Locate the cell with the specified text and output its [x, y] center coordinate. 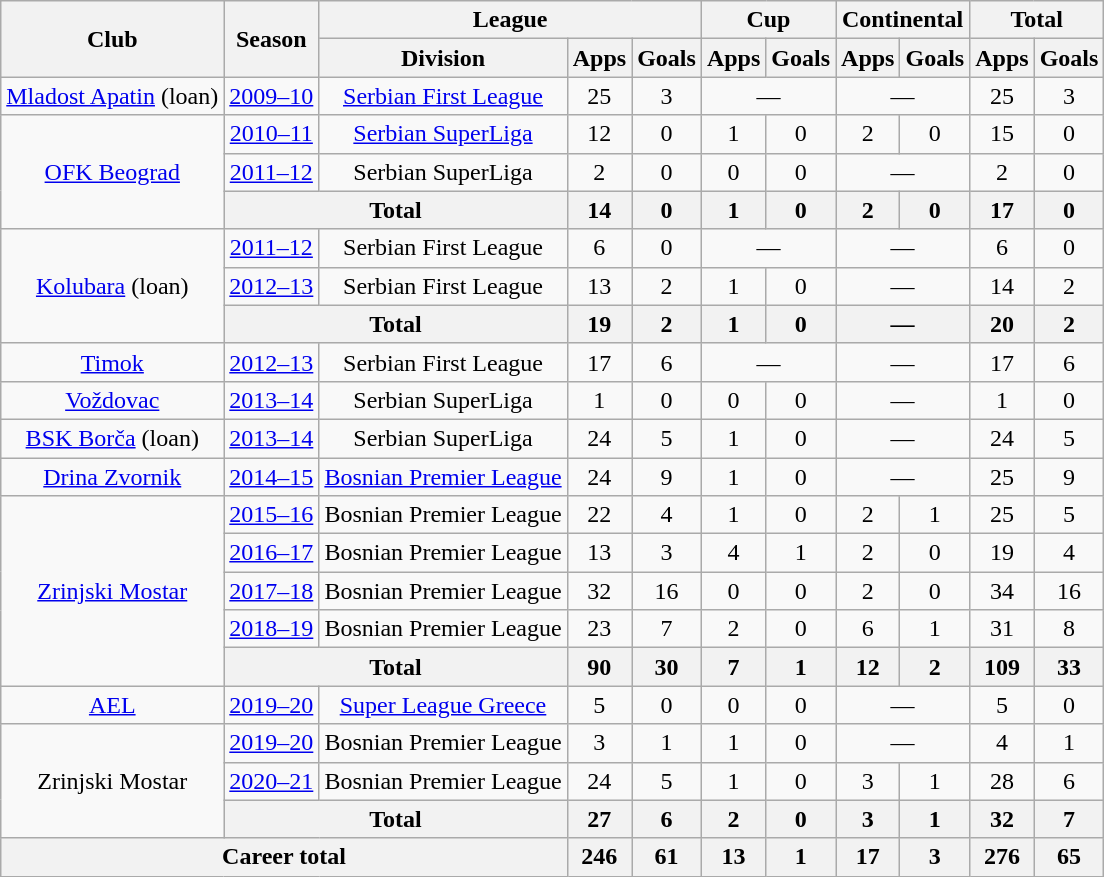
90 [599, 667]
Timok [112, 362]
2009–10 [272, 96]
246 [599, 857]
27 [599, 819]
276 [1002, 857]
Super League Greece [443, 705]
33 [1069, 667]
23 [599, 629]
2020–21 [272, 781]
Kolubara (loan) [112, 286]
Voždovac [112, 400]
BSK Borča (loan) [112, 438]
AEL [112, 705]
20 [1002, 324]
2015–16 [272, 515]
30 [667, 667]
Club [112, 39]
League [510, 20]
31 [1002, 629]
OFK Beograd [112, 172]
22 [599, 515]
Cup [768, 20]
2010–11 [272, 134]
Division [443, 58]
Career total [284, 857]
Season [272, 39]
2014–15 [272, 477]
15 [1002, 134]
Mladost Apatin (loan) [112, 96]
2018–19 [272, 629]
2017–18 [272, 591]
Continental [903, 20]
109 [1002, 667]
Drina Zvornik [112, 477]
34 [1002, 591]
65 [1069, 857]
2016–17 [272, 553]
61 [667, 857]
28 [1002, 781]
8 [1069, 629]
